Identify which cell holds the provided text, then report its [X, Y] central coordinate. 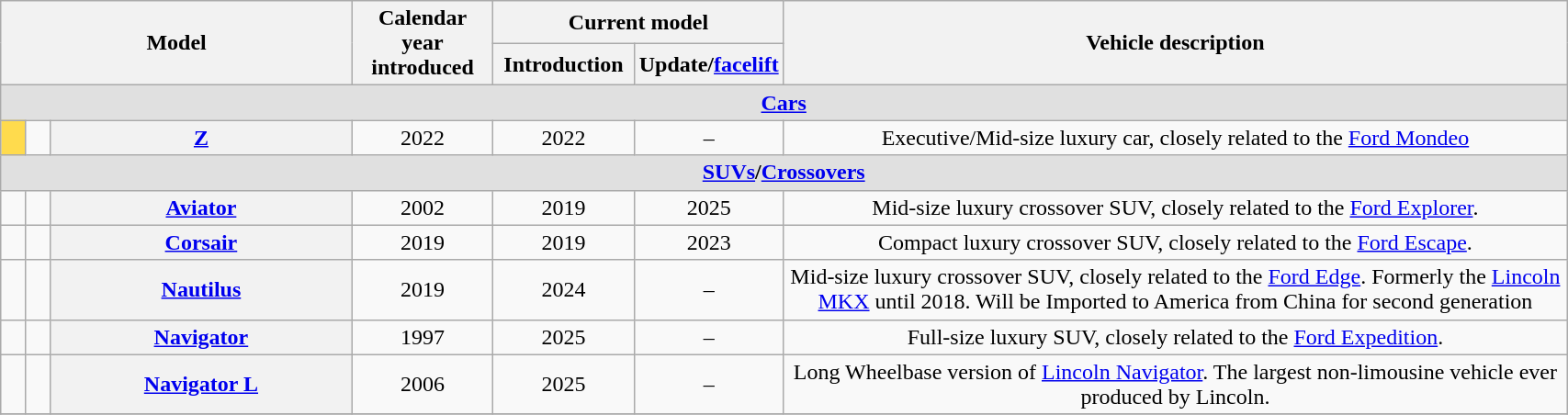
2002 [423, 207]
Corsair [202, 242]
Executive/Mid-size luxury car, closely related to the Ford Mondeo [1175, 138]
Nautilus [202, 290]
1997 [423, 337]
Vehicle description [1175, 43]
2024 [564, 290]
Full-size luxury SUV, closely related to the Ford Expedition. [1175, 337]
Long Wheelbase version of Lincoln Navigator. The largest non-limousine vehicle ever produced by Lincoln. [1175, 384]
Cars [784, 103]
Compact luxury crossover SUV, closely related to the Ford Escape. [1175, 242]
Mid-size luxury crossover SUV, closely related to the Ford Explorer. [1175, 207]
Model [176, 43]
SUVs/Crossovers [784, 173]
Calendar yearintroduced [423, 43]
Z [202, 138]
Navigator L [202, 384]
2006 [423, 384]
Current model [638, 22]
Navigator [202, 337]
Update/facelift [709, 64]
2023 [709, 242]
Aviator [202, 207]
Introduction [564, 64]
